Output the (X, Y) coordinate of the center of the cell containing the given text.  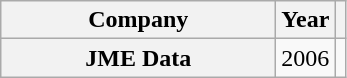
2006 (306, 58)
Company (138, 20)
Year (306, 20)
JME Data (138, 58)
